For the text-containing cell, return its midpoint in (X, Y) coordinate format. 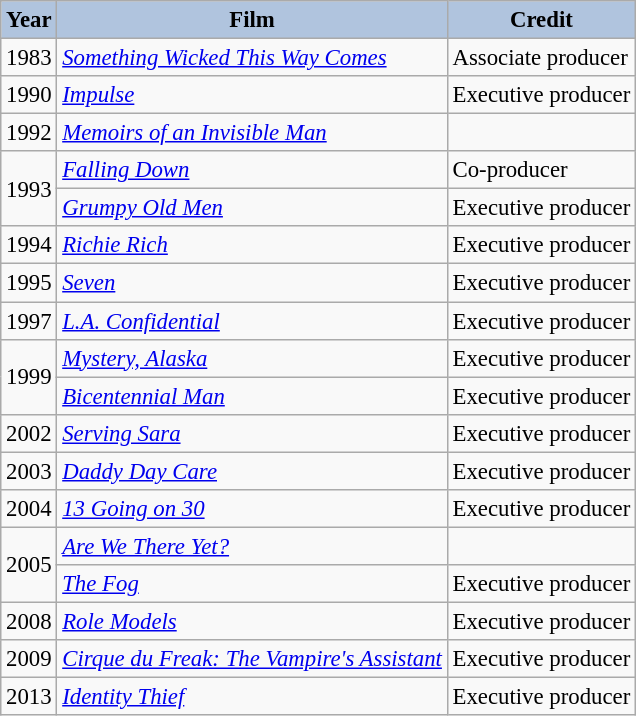
Credit (541, 20)
2004 (29, 509)
1990 (29, 95)
Falling Down (252, 170)
The Fog (252, 584)
L.A. Confidential (252, 321)
Co-producer (541, 170)
Associate producer (541, 58)
Seven (252, 283)
2002 (29, 433)
Film (252, 20)
13 Going on 30 (252, 509)
1995 (29, 283)
1994 (29, 245)
1999 (29, 376)
Cirque du Freak: The Vampire's Assistant (252, 659)
1983 (29, 58)
2009 (29, 659)
2013 (29, 697)
Role Models (252, 621)
Identity Thief (252, 697)
Something Wicked This Way Comes (252, 58)
Bicentennial Man (252, 396)
2003 (29, 471)
Year (29, 20)
Serving Sara (252, 433)
2008 (29, 621)
Richie Rich (252, 245)
Grumpy Old Men (252, 208)
Impulse (252, 95)
Daddy Day Care (252, 471)
1993 (29, 188)
1997 (29, 321)
1992 (29, 133)
Mystery, Alaska (252, 358)
Memoirs of an Invisible Man (252, 133)
Are We There Yet? (252, 546)
2005 (29, 564)
